For the text-containing cell, return its midpoint in [x, y] coordinate format. 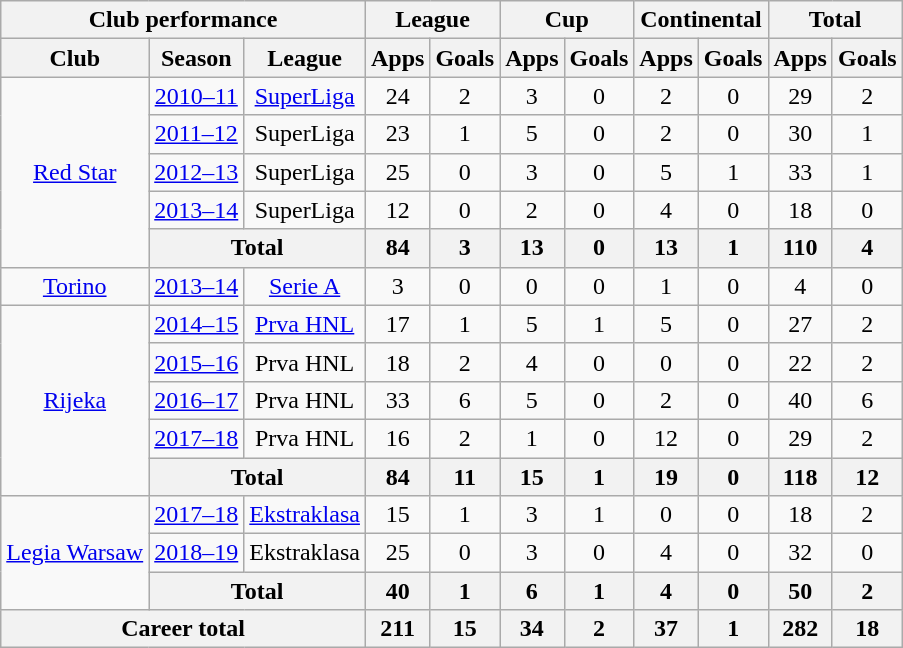
2010–11 [196, 96]
27 [800, 324]
30 [800, 134]
2011–12 [196, 134]
16 [397, 438]
11 [465, 477]
Red Star [75, 172]
34 [532, 629]
24 [397, 96]
Cup [567, 20]
2014–15 [196, 324]
Legia Warsaw [75, 553]
Career total [184, 629]
22 [800, 362]
Season [196, 58]
2016–17 [196, 400]
Club performance [184, 20]
2018–19 [196, 553]
19 [666, 477]
118 [800, 477]
23 [397, 134]
Club [75, 58]
2015–16 [196, 362]
Torino [75, 286]
17 [397, 324]
Rijeka [75, 400]
50 [800, 591]
110 [800, 248]
32 [800, 553]
211 [397, 629]
2012–13 [196, 172]
Serie A [305, 286]
37 [666, 629]
Continental [701, 20]
282 [800, 629]
